Return [x, y] of the center of cell containing provided text 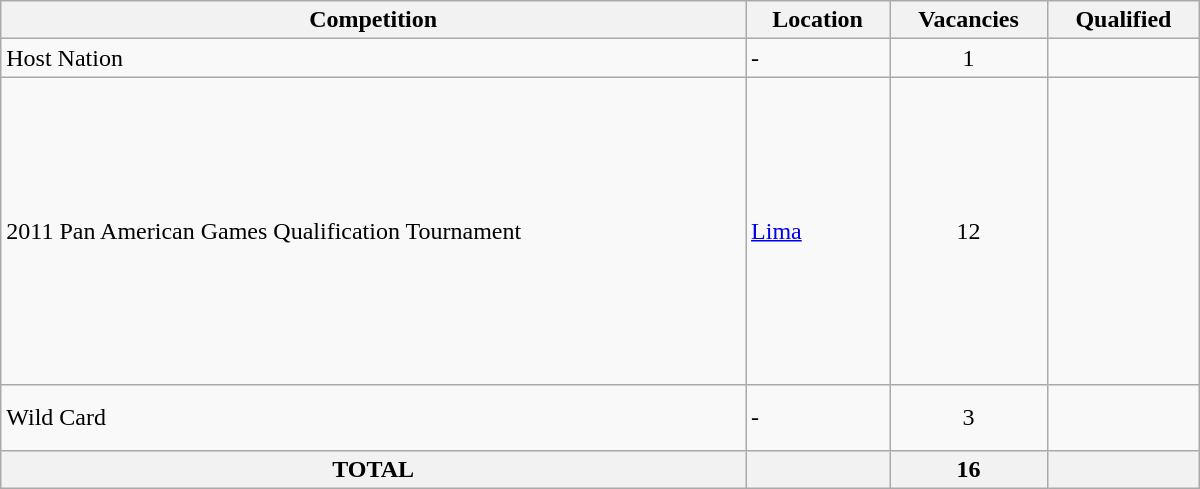
Vacancies [969, 20]
Wild Card [374, 418]
16 [969, 469]
Host Nation [374, 58]
Lima [818, 231]
1 [969, 58]
Competition [374, 20]
Qualified [1124, 20]
TOTAL [374, 469]
Location [818, 20]
12 [969, 231]
2011 Pan American Games Qualification Tournament [374, 231]
3 [969, 418]
